Output the [x, y] coordinate of the center of the cell containing the given text.  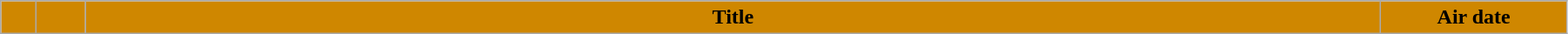
Air date [1474, 17]
Title [733, 17]
